Return (X, Y) of the center of cell containing provided text 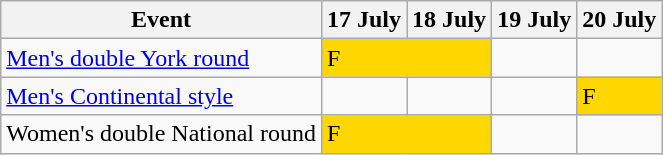
18 July (450, 20)
Women's double National round (162, 134)
Event (162, 20)
Men's Continental style (162, 96)
17 July (364, 20)
19 July (534, 20)
Men's double York round (162, 58)
20 July (620, 20)
